Search for the cell housing the specified text and yield its (x, y) center coordinate. 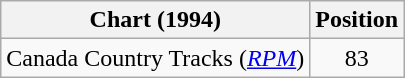
Chart (1994) (156, 20)
83 (357, 58)
Position (357, 20)
Canada Country Tracks (RPM) (156, 58)
